Pinpoint the cell where the given text exists, returning its [x, y] midpoint coordinate. 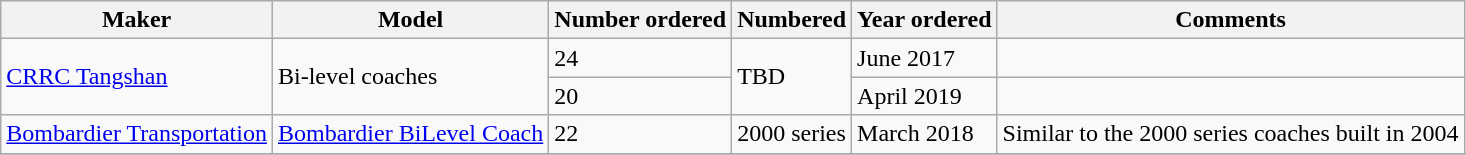
Model [410, 20]
Bombardier BiLevel Coach [410, 134]
April 2019 [924, 96]
Comments [1230, 20]
March 2018 [924, 134]
20 [640, 96]
Year ordered [924, 20]
22 [640, 134]
CRRC Tangshan [137, 77]
June 2017 [924, 58]
Bombardier Transportation [137, 134]
Numbered [792, 20]
2000 series [792, 134]
Maker [137, 20]
Similar to the 2000 series coaches built in 2004 [1230, 134]
24 [640, 58]
Bi-level coaches [410, 77]
TBD [792, 77]
Number ordered [640, 20]
